Provide the (X, Y) coordinate of the cell's center where the given text is located.  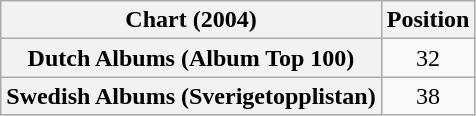
Dutch Albums (Album Top 100) (191, 58)
Chart (2004) (191, 20)
38 (428, 96)
Swedish Albums (Sverigetopplistan) (191, 96)
32 (428, 58)
Position (428, 20)
